Extract the (X, Y) coordinate from the center of the cell holding the provided text.  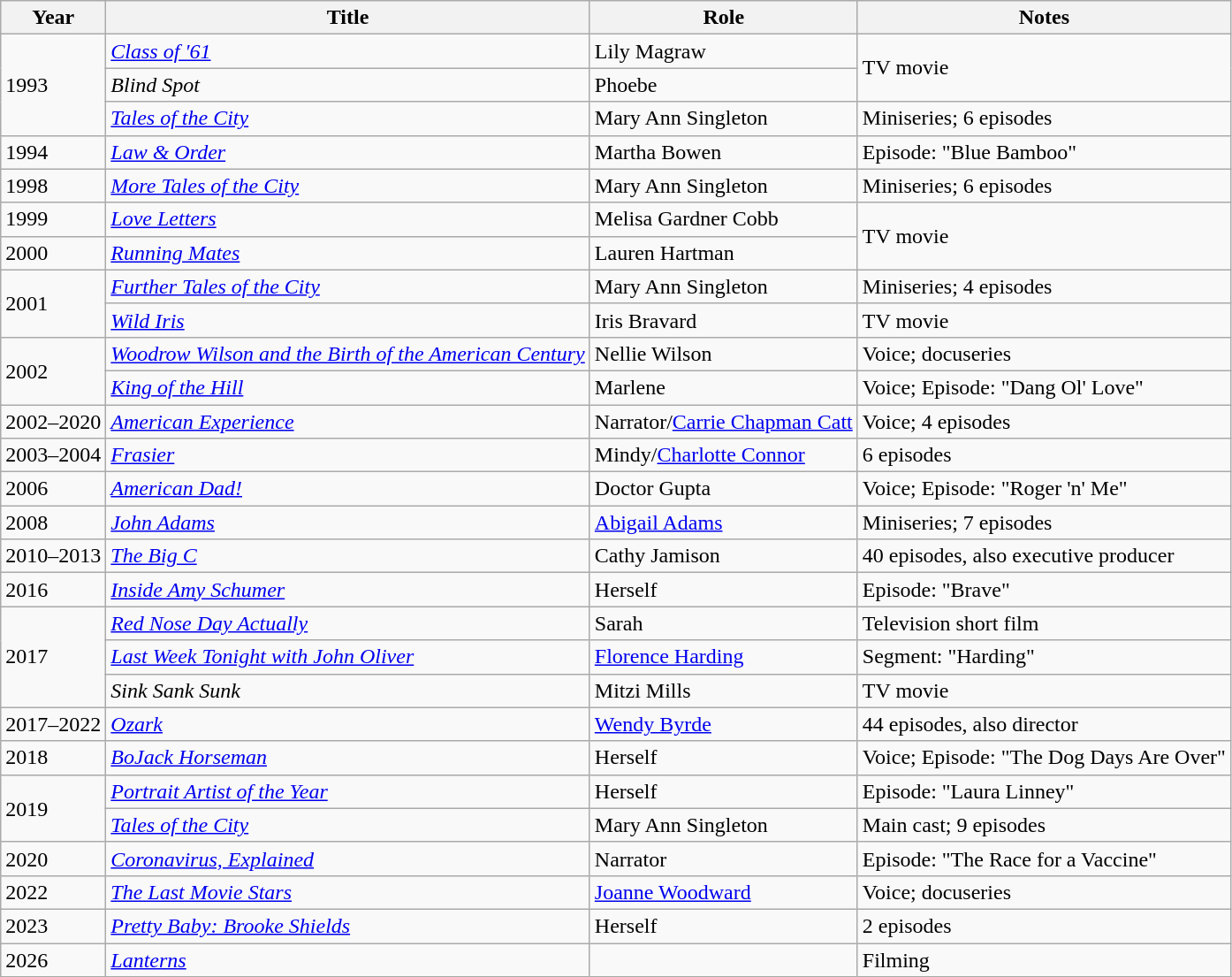
40 episodes, also executive producer (1044, 556)
Main cast; 9 episodes (1044, 825)
2 episodes (1044, 926)
Title (348, 18)
1999 (53, 219)
Law & Order (348, 152)
Love Letters (348, 219)
Voice; Episode: "Roger 'n' Me" (1044, 489)
2008 (53, 523)
Episode: "Brave" (1044, 590)
2022 (53, 892)
Joanne Woodward (723, 892)
The Big C (348, 556)
1993 (53, 85)
Coronavirus, Explained (348, 859)
Woodrow Wilson and the Birth of the American Century (348, 354)
2019 (53, 808)
Sink Sank Sunk (348, 691)
Mindy/Charlotte Connor (723, 455)
2016 (53, 590)
Lauren Hartman (723, 253)
Blind Spot (348, 85)
Cathy Jamison (723, 556)
2023 (53, 926)
Episode: "Blue Bamboo" (1044, 152)
Iris Bravard (723, 320)
The Last Movie Stars (348, 892)
Television short film (1044, 623)
Narrator (723, 859)
Further Tales of the City (348, 286)
Nellie Wilson (723, 354)
Running Mates (348, 253)
Florence Harding (723, 657)
Episode: "The Race for a Vaccine" (1044, 859)
2003–2004 (53, 455)
Wendy Byrde (723, 724)
American Dad! (348, 489)
American Experience (348, 422)
2001 (53, 303)
2002 (53, 370)
More Tales of the City (348, 186)
Voice; Episode: "Dang Ol' Love" (1044, 387)
Segment: "Harding" (1044, 657)
Red Nose Day Actually (348, 623)
Frasier (348, 455)
Lily Magraw (723, 51)
2018 (53, 758)
Miniseries; 7 episodes (1044, 523)
Inside Amy Schumer (348, 590)
Mitzi Mills (723, 691)
2017 (53, 657)
Role (723, 18)
Wild Iris (348, 320)
Filming (1044, 959)
2010–2013 (53, 556)
Phoebe (723, 85)
Episode: "Laura Linney" (1044, 791)
BoJack Horseman (348, 758)
Marlene (723, 387)
Portrait Artist of the Year (348, 791)
Melisa Gardner Cobb (723, 219)
Class of '61 (348, 51)
2026 (53, 959)
2017–2022 (53, 724)
Year (53, 18)
Last Week Tonight with John Oliver (348, 657)
1998 (53, 186)
Voice; Episode: "The Dog Days Are Over" (1044, 758)
Martha Bowen (723, 152)
John Adams (348, 523)
King of the Hill (348, 387)
2000 (53, 253)
6 episodes (1044, 455)
Abigail Adams (723, 523)
2006 (53, 489)
Miniseries; 4 episodes (1044, 286)
Pretty Baby: Brooke Shields (348, 926)
Notes (1044, 18)
1994 (53, 152)
Lanterns (348, 959)
2020 (53, 859)
Sarah (723, 623)
Voice; 4 episodes (1044, 422)
2002–2020 (53, 422)
Ozark (348, 724)
44 episodes, also director (1044, 724)
Doctor Gupta (723, 489)
Narrator/Carrie Chapman Catt (723, 422)
